Return (x, y) of the center of cell containing provided text 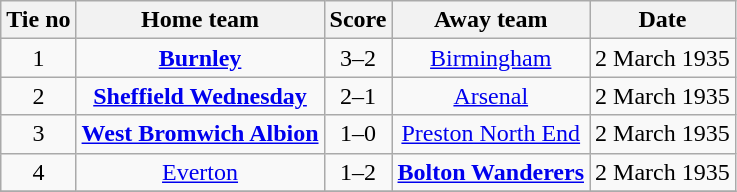
West Bromwich Albion (200, 134)
Away team (491, 20)
Home team (200, 20)
Tie no (38, 20)
Arsenal (491, 96)
4 (38, 172)
1 (38, 58)
Sheffield Wednesday (200, 96)
1–0 (358, 134)
Burnley (200, 58)
Bolton Wanderers (491, 172)
Everton (200, 172)
2 (38, 96)
3–2 (358, 58)
3 (38, 134)
Date (663, 20)
Birmingham (491, 58)
Score (358, 20)
1–2 (358, 172)
2–1 (358, 96)
Preston North End (491, 134)
